Pinpoint the cell where the given text exists, returning its (X, Y) midpoint coordinate. 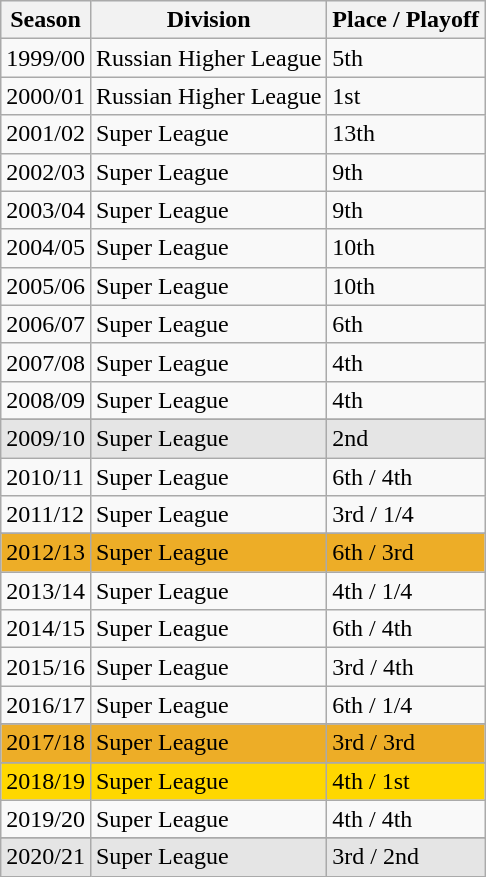
2002/03 (46, 172)
2015/16 (46, 667)
3rd / 3rd (406, 743)
3rd / 1/4 (406, 515)
2003/04 (46, 210)
2018/19 (46, 781)
Division (208, 20)
2013/14 (46, 591)
4th / 4th (406, 819)
6th (406, 324)
1st (406, 96)
2012/13 (46, 553)
Season (46, 20)
2007/08 (46, 362)
Place / Playoff (406, 20)
3rd / 4th (406, 667)
13th (406, 134)
2004/05 (46, 248)
2019/20 (46, 819)
4th / 1/4 (406, 591)
2000/01 (46, 96)
5th (406, 58)
3rd / 2nd (406, 857)
6th / 3rd (406, 553)
2020/21 (46, 857)
2006/07 (46, 324)
2017/18 (46, 743)
2005/06 (46, 286)
2011/12 (46, 515)
2008/09 (46, 400)
2009/10 (46, 438)
2010/11 (46, 477)
6th / 1/4 (406, 705)
2nd (406, 438)
2001/02 (46, 134)
4th / 1st (406, 781)
1999/00 (46, 58)
2014/15 (46, 629)
2016/17 (46, 705)
